Extract the [X, Y] coordinate from the center of the cell holding the provided text.  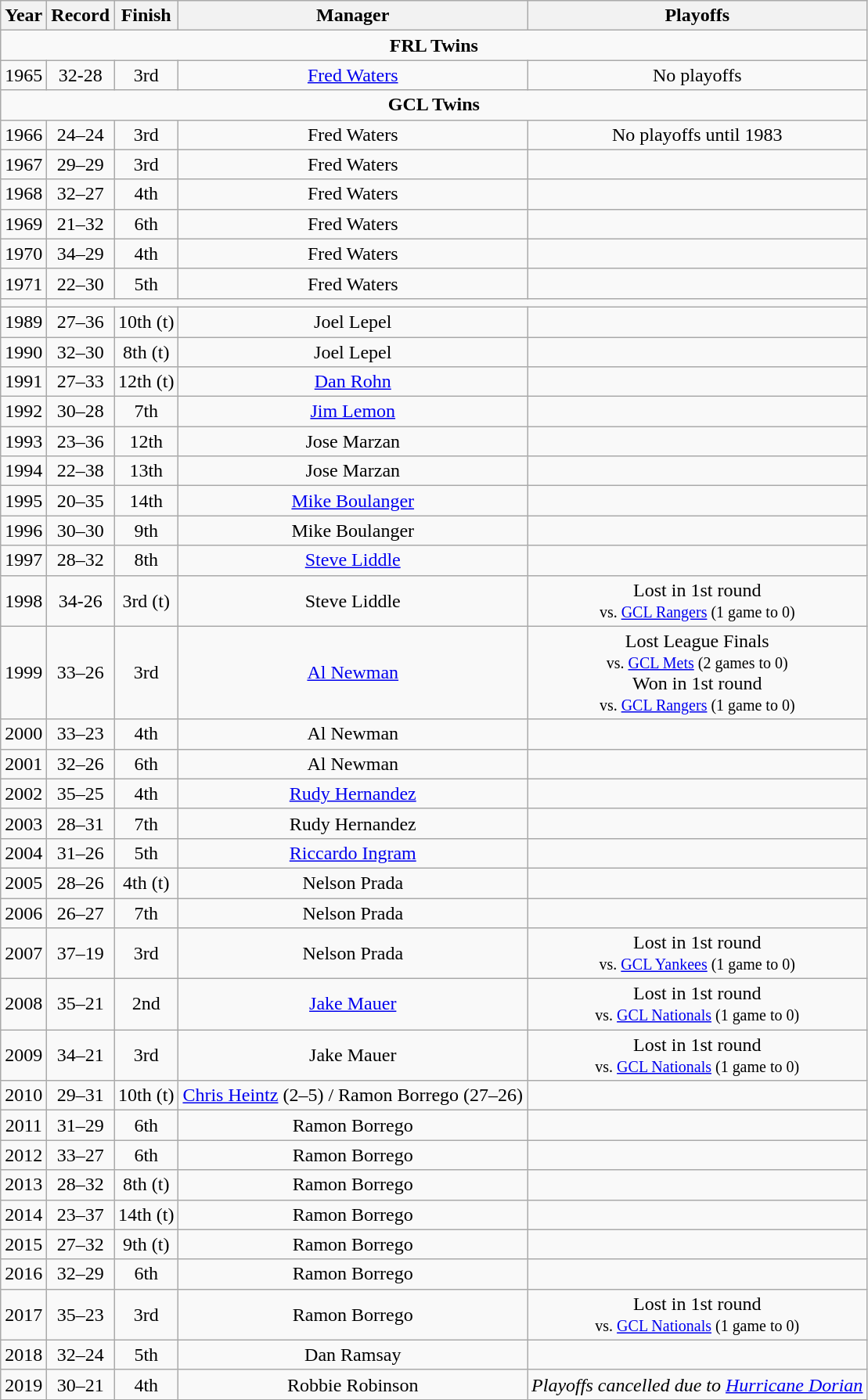
1991 [23, 382]
Playoffs cancelled due to Hurricane Dorian [697, 1384]
34–29 [81, 254]
23–37 [81, 1215]
34-26 [81, 601]
FRL Twins [434, 45]
27–36 [81, 322]
33–27 [81, 1155]
2016 [23, 1274]
35–23 [81, 1315]
29–29 [81, 164]
1971 [23, 283]
Dan Ramsay [353, 1355]
30–21 [81, 1384]
34–21 [81, 1055]
1989 [23, 322]
13th [146, 471]
30–28 [81, 412]
32–27 [81, 194]
2013 [23, 1185]
20–35 [81, 501]
2014 [23, 1215]
31–26 [81, 853]
1969 [23, 224]
2001 [23, 764]
3rd (t) [146, 601]
32–24 [81, 1355]
12th [146, 441]
2004 [23, 853]
2000 [23, 734]
1992 [23, 412]
8th [146, 560]
32–26 [81, 764]
21–32 [81, 224]
1966 [23, 135]
Playoffs [697, 16]
37–19 [81, 953]
Dan Rohn [353, 382]
1967 [23, 164]
2015 [23, 1244]
23–36 [81, 441]
2009 [23, 1055]
22–38 [81, 471]
1999 [23, 673]
22–30 [81, 283]
1970 [23, 254]
Lost in 1st roundvs. GCL Rangers (1 game to 0) [697, 601]
Record [81, 16]
1993 [23, 441]
9th [146, 531]
2010 [23, 1096]
2017 [23, 1315]
35–21 [81, 1005]
1994 [23, 471]
Lost League Finalsvs. GCL Mets (2 games to 0)Won in 1st roundvs. GCL Rangers (1 game to 0) [697, 673]
Manager [353, 16]
24–24 [81, 135]
35–25 [81, 794]
32-28 [81, 75]
4th (t) [146, 883]
2nd [146, 1005]
Jim Lemon [353, 412]
14th [146, 501]
GCL Twins [434, 105]
14th (t) [146, 1215]
2007 [23, 953]
32–30 [81, 351]
1968 [23, 194]
2008 [23, 1005]
2005 [23, 883]
2003 [23, 823]
30–30 [81, 531]
2002 [23, 794]
1995 [23, 501]
32–29 [81, 1274]
26–27 [81, 913]
Chris Heintz (2–5) / Ramon Borrego (27–26) [353, 1096]
Year [23, 16]
33–23 [81, 734]
2012 [23, 1155]
29–31 [81, 1096]
12th (t) [146, 382]
1965 [23, 75]
9th (t) [146, 1244]
28–31 [81, 823]
1997 [23, 560]
33–26 [81, 673]
1996 [23, 531]
28–26 [81, 883]
2018 [23, 1355]
27–33 [81, 382]
2006 [23, 913]
1990 [23, 351]
31–29 [81, 1125]
2019 [23, 1384]
No playoffs until 1983 [697, 135]
Riccardo Ingram [353, 853]
1998 [23, 601]
Robbie Robinson [353, 1384]
27–32 [81, 1244]
2011 [23, 1125]
No playoffs [697, 75]
Finish [146, 16]
Lost in 1st roundvs. GCL Yankees (1 game to 0) [697, 953]
